Locate the cell with the specified text and output its [X, Y] center coordinate. 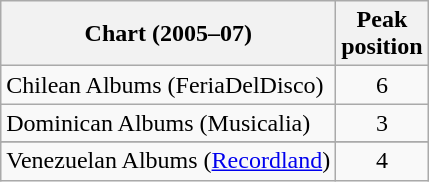
Peakposition [382, 34]
Chilean Albums (FeriaDelDisco) [168, 85]
3 [382, 123]
4 [382, 161]
Venezuelan Albums (Recordland) [168, 161]
Chart (2005–07) [168, 34]
Dominican Albums (Musicalia) [168, 123]
6 [382, 85]
